Capture the cell that displays the provided text and extract its (X, Y) central coordinate. 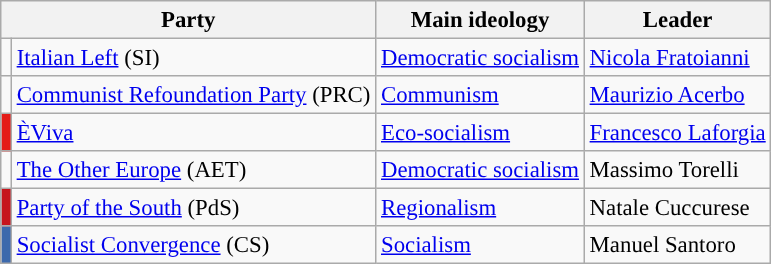
Regionalism (480, 208)
Main ideology (480, 20)
Francesco Laforgia (678, 133)
Communism (480, 95)
The Other Europe (AET) (193, 170)
Maurizio Acerbo (678, 95)
ÈViva (193, 133)
Nicola Fratoianni (678, 58)
Socialism (480, 245)
Italian Left (SI) (193, 58)
Communist Refoundation Party (PRC) (193, 95)
Massimo Torelli (678, 170)
Natale Cuccurese (678, 208)
Socialist Convergence (CS) (193, 245)
Party (188, 20)
Eco-socialism (480, 133)
Party of the South (PdS) (193, 208)
Manuel Santoro (678, 245)
Leader (678, 20)
